Output the (x, y) coordinate of the center of the cell containing the given text.  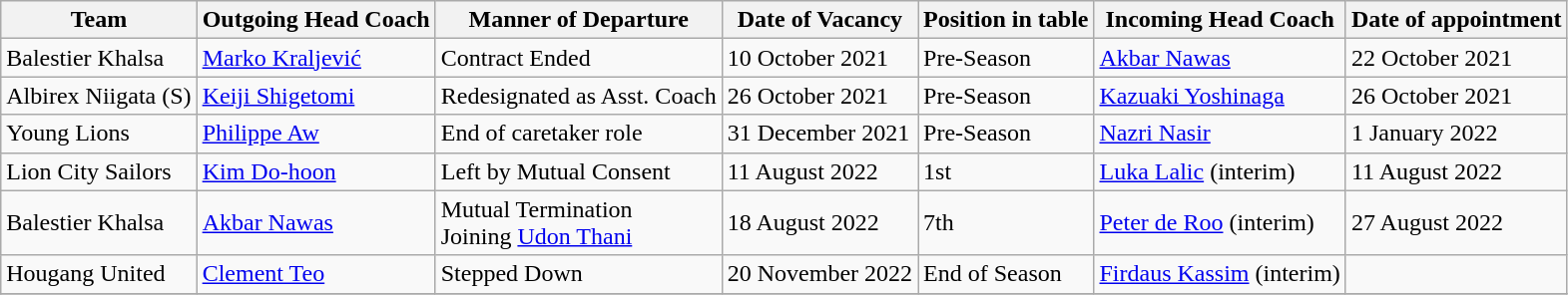
Marko Kraljević (315, 58)
Outgoing Head Coach (315, 20)
Hougang United (99, 274)
Manner of Departure (579, 20)
20 November 2022 (819, 274)
Mutual Termination Joining Udon Thani (579, 223)
Incoming Head Coach (1220, 20)
Clement Teo (315, 274)
Lion City Sailors (99, 171)
18 August 2022 (819, 223)
Stepped Down (579, 274)
Nazri Nasir (1220, 134)
Date of Vacancy (819, 20)
1st (1006, 171)
Date of appointment (1456, 20)
7th (1006, 223)
Contract Ended (579, 58)
Position in table (1006, 20)
Redesignated as Asst. Coach (579, 96)
Keiji Shigetomi (315, 96)
1 January 2022 (1456, 134)
Young Lions (99, 134)
Kim Do-hoon (315, 171)
10 October 2021 (819, 58)
Team (99, 20)
Albirex Niigata (S) (99, 96)
22 October 2021 (1456, 58)
Firdaus Kassim (interim) (1220, 274)
Kazuaki Yoshinaga (1220, 96)
27 August 2022 (1456, 223)
31 December 2021 (819, 134)
Philippe Aw (315, 134)
Peter de Roo (interim) (1220, 223)
Luka Lalic (interim) (1220, 171)
Left by Mutual Consent (579, 171)
End of Season (1006, 274)
End of caretaker role (579, 134)
